For the text-containing cell, return its midpoint in [X, Y] coordinate format. 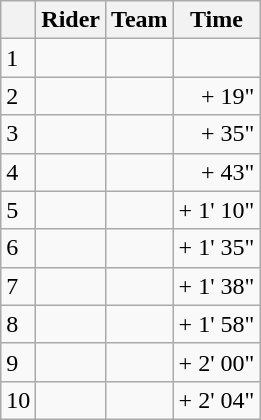
5 [18, 210]
+ 1' 58" [216, 324]
2 [18, 96]
9 [18, 362]
1 [18, 58]
+ 2' 04" [216, 400]
+ 2' 00" [216, 362]
+ 19" [216, 96]
+ 1' 38" [216, 286]
+ 43" [216, 172]
6 [18, 248]
Time [216, 20]
Team [140, 20]
+ 1' 10" [216, 210]
7 [18, 286]
4 [18, 172]
8 [18, 324]
10 [18, 400]
+ 35" [216, 134]
+ 1' 35" [216, 248]
Rider [71, 20]
3 [18, 134]
